Find where the given text appears and provide that cell's center as (X, Y) coordinate. 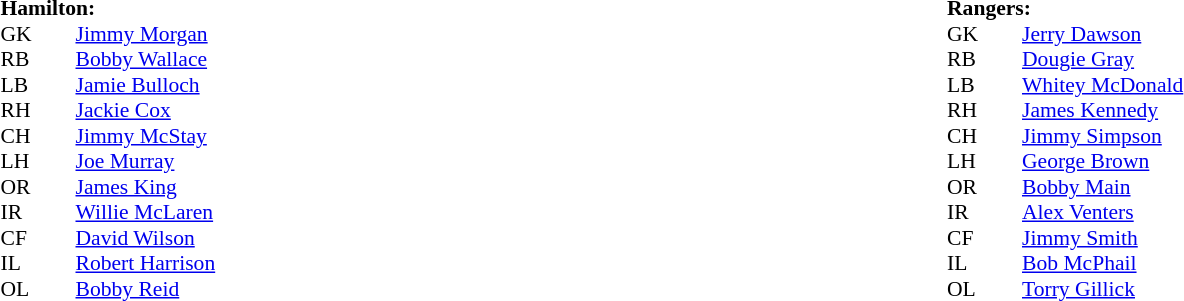
George Brown (1102, 161)
Jimmy Smith (1102, 238)
Joe Murray (146, 161)
James King (146, 187)
James Kennedy (1102, 111)
Whitey McDonald (1102, 85)
Alex Venters (1102, 213)
Bobby Wallace (146, 59)
Jackie Cox (146, 111)
Bobby Main (1102, 187)
Jamie Bulloch (146, 85)
David Wilson (146, 238)
Jimmy Morgan (146, 34)
Dougie Gray (1102, 59)
Bob McPhail (1102, 263)
Willie McLaren (146, 213)
Robert Harrison (146, 263)
Jimmy McStay (146, 136)
Jimmy Simpson (1102, 136)
Jerry Dawson (1102, 34)
